Extract the (X, Y) coordinate from the center of the cell holding the provided text.  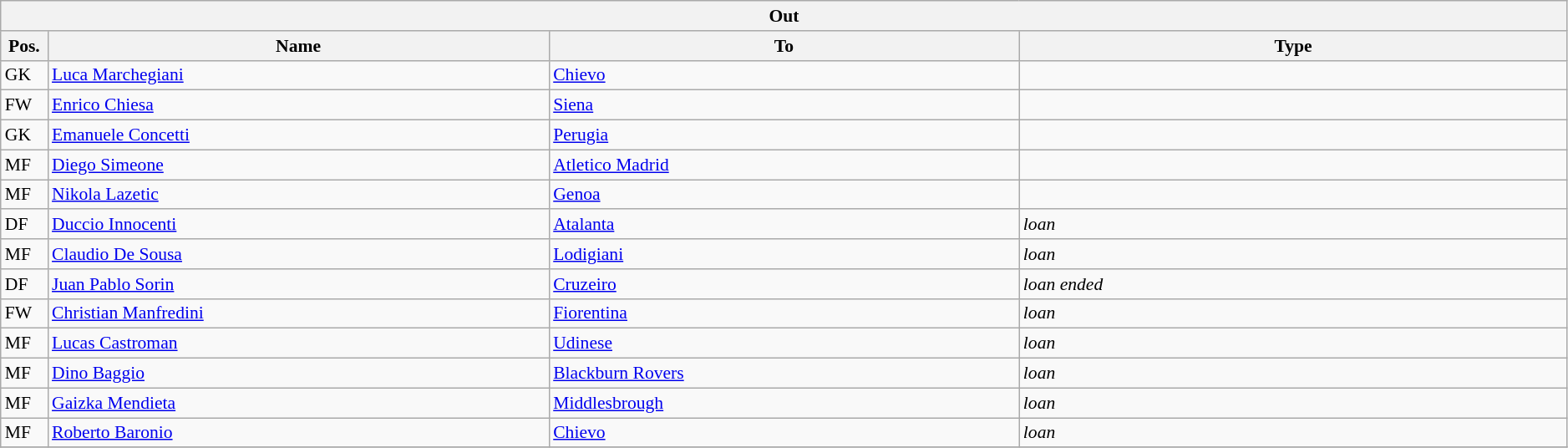
Out (784, 16)
Claudio De Sousa (298, 254)
Middlesbrough (784, 403)
Blackburn Rovers (784, 374)
Gaizka Mendieta (298, 403)
Roberto Baronio (298, 433)
Fiorentina (784, 313)
Udinese (784, 344)
Dino Baggio (298, 374)
Duccio Innocenti (298, 225)
Enrico Chiesa (298, 105)
Luca Marchegiani (298, 75)
Perugia (784, 135)
Name (298, 46)
Cruzeiro (784, 284)
Lodigiani (784, 254)
Diego Simeone (298, 165)
Lucas Castroman (298, 344)
Genoa (784, 195)
Nikola Lazetic (298, 195)
Juan Pablo Sorin (298, 284)
To (784, 46)
Atletico Madrid (784, 165)
Siena (784, 105)
Emanuele Concetti (298, 135)
loan ended (1293, 284)
Pos. (24, 46)
Atalanta (784, 225)
Type (1293, 46)
Christian Manfredini (298, 313)
